Provide the [x, y] coordinate of the cell's center where the given text is located.  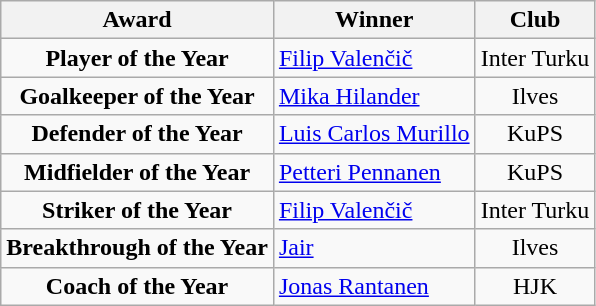
Winner [374, 20]
Defender of the Year [138, 134]
Club [535, 20]
Award [138, 20]
Striker of the Year [138, 210]
Petteri Pennanen [374, 172]
HJK [535, 286]
Luis Carlos Murillo [374, 134]
Mika Hilander [374, 96]
Player of the Year [138, 58]
Goalkeeper of the Year [138, 96]
Coach of the Year [138, 286]
Jonas Rantanen [374, 286]
Jair [374, 248]
Breakthrough of the Year [138, 248]
Midfielder of the Year [138, 172]
